Find where the given text appears and provide that cell's center as [X, Y] coordinate. 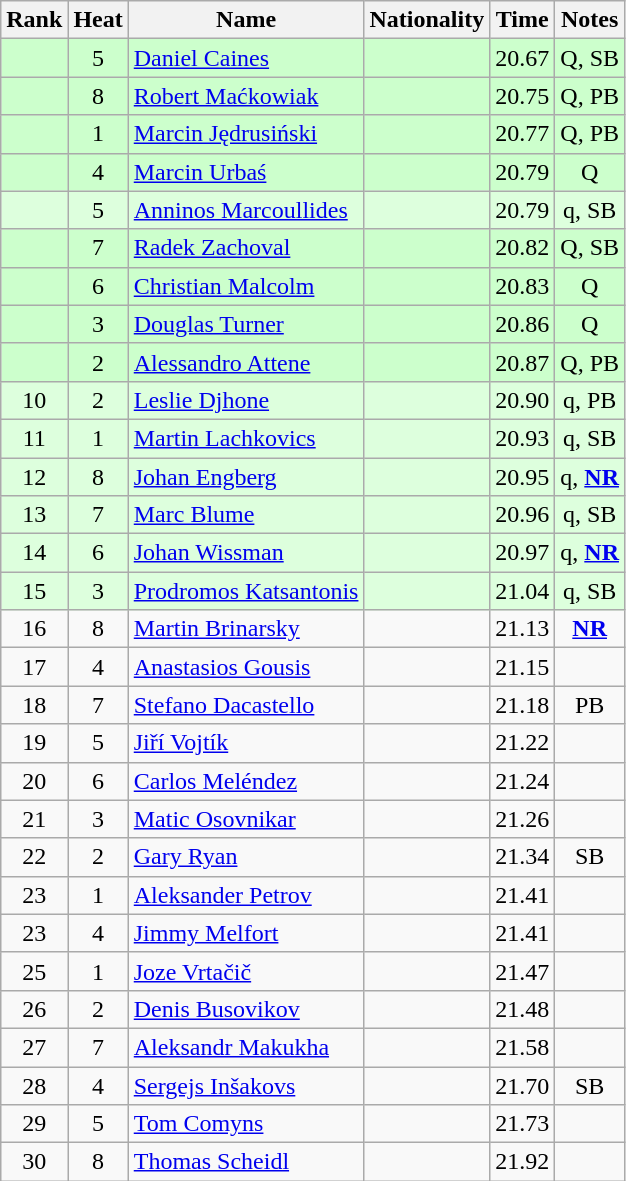
Johan Wissman [246, 553]
Prodromos Katsantonis [246, 591]
Jiří Vojtík [246, 743]
20 [34, 781]
20.87 [522, 362]
Carlos Meléndez [246, 781]
16 [34, 629]
21.92 [522, 1162]
20.67 [522, 58]
30 [34, 1162]
21 [34, 819]
15 [34, 591]
Tom Comyns [246, 1124]
Robert Maćkowiak [246, 96]
Gary Ryan [246, 857]
Marcin Jędrusiński [246, 134]
21.73 [522, 1124]
20.83 [522, 286]
Martin Brinarsky [246, 629]
17 [34, 667]
Alessandro Attene [246, 362]
Rank [34, 20]
Anninos Marcoullides [246, 210]
12 [34, 477]
25 [34, 971]
Name [246, 20]
Johan Engberg [246, 477]
26 [34, 1009]
Daniel Caines [246, 58]
18 [34, 705]
Time [522, 20]
10 [34, 400]
21.13 [522, 629]
13 [34, 515]
NR [590, 629]
28 [34, 1085]
Joze Vrtačič [246, 971]
Leslie Djhone [246, 400]
14 [34, 553]
20.77 [522, 134]
22 [34, 857]
20.75 [522, 96]
Matic Osovnikar [246, 819]
Christian Malcolm [246, 286]
Marcin Urbaś [246, 172]
20.96 [522, 515]
Aleksander Petrov [246, 895]
20.90 [522, 400]
21.48 [522, 1009]
Anastasios Gousis [246, 667]
Radek Zachoval [246, 248]
21.70 [522, 1085]
19 [34, 743]
Jimmy Melfort [246, 933]
21.47 [522, 971]
Sergejs Inšakovs [246, 1085]
Heat [98, 20]
Notes [590, 20]
Martin Lachkovics [246, 438]
20.95 [522, 477]
21.22 [522, 743]
27 [34, 1047]
20.86 [522, 324]
Marc Blume [246, 515]
21.04 [522, 591]
Thomas Scheidl [246, 1162]
Aleksandr Makukha [246, 1047]
11 [34, 438]
Stefano Dacastello [246, 705]
29 [34, 1124]
21.58 [522, 1047]
20.82 [522, 248]
Nationality [427, 20]
20.93 [522, 438]
21.15 [522, 667]
20.97 [522, 553]
PB [590, 705]
21.24 [522, 781]
Denis Busovikov [246, 1009]
Douglas Turner [246, 324]
21.26 [522, 819]
q, PB [590, 400]
21.34 [522, 857]
21.18 [522, 705]
